Provide the [x, y] coordinate of the cell's center where the given text is located.  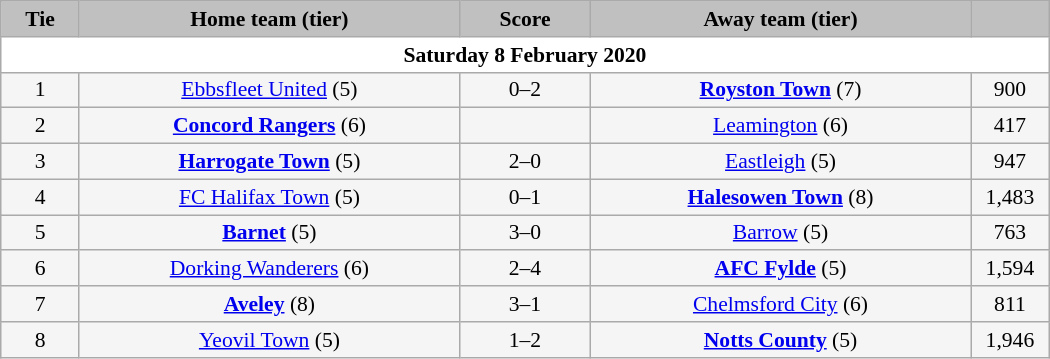
4 [40, 197]
Leamington (6) [781, 126]
Concord Rangers (6) [269, 126]
Notts County (5) [781, 340]
763 [1010, 233]
1–2 [524, 340]
6 [40, 269]
Home team (tier) [269, 19]
3 [40, 162]
Aveley (8) [269, 304]
0–2 [524, 90]
Halesowen Town (8) [781, 197]
1,483 [1010, 197]
Tie [40, 19]
Harrogate Town (5) [269, 162]
Barrow (5) [781, 233]
1,946 [1010, 340]
2–0 [524, 162]
Royston Town (7) [781, 90]
0–1 [524, 197]
5 [40, 233]
Saturday 8 February 2020 [525, 55]
7 [40, 304]
8 [40, 340]
1,594 [1010, 269]
2–4 [524, 269]
417 [1010, 126]
AFC Fylde (5) [781, 269]
3–0 [524, 233]
3–1 [524, 304]
FC Halifax Town (5) [269, 197]
Ebbsfleet United (5) [269, 90]
947 [1010, 162]
Away team (tier) [781, 19]
900 [1010, 90]
2 [40, 126]
Score [524, 19]
811 [1010, 304]
Dorking Wanderers (6) [269, 269]
Eastleigh (5) [781, 162]
Chelmsford City (6) [781, 304]
1 [40, 90]
Barnet (5) [269, 233]
Yeovil Town (5) [269, 340]
